Return the [X, Y] coordinate for the center point of the cell that contains the specified text.  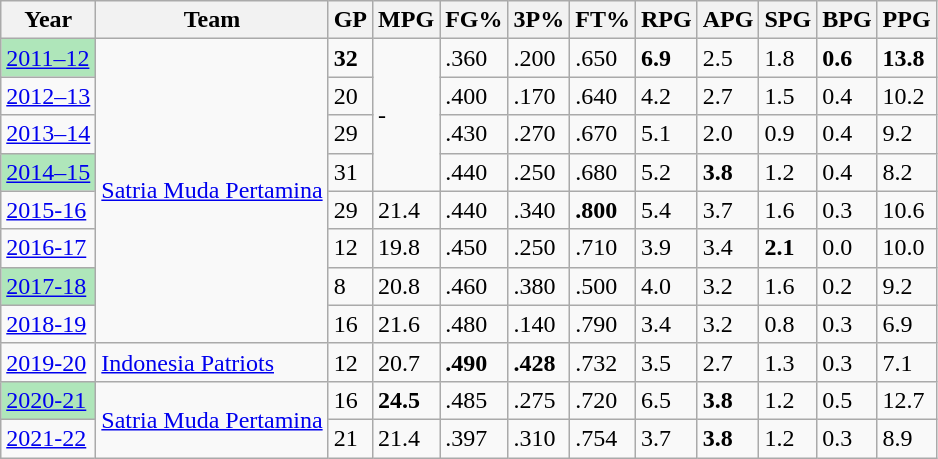
20 [350, 96]
20.7 [406, 362]
1.3 [788, 362]
2.5 [728, 58]
.485 [474, 400]
.680 [603, 172]
.380 [539, 286]
21.6 [406, 324]
.500 [603, 286]
FG% [474, 20]
.400 [474, 96]
7.1 [906, 362]
.754 [603, 438]
2017-18 [48, 286]
Year [48, 20]
6.5 [666, 400]
24.5 [406, 400]
SPG [788, 20]
BPG [847, 20]
2016-17 [48, 248]
2021-22 [48, 438]
2.1 [788, 248]
3.5 [666, 362]
.480 [474, 324]
5.4 [666, 210]
0.5 [847, 400]
MPG [406, 20]
2011–12 [48, 58]
3.9 [666, 248]
21 [350, 438]
0.6 [847, 58]
.340 [539, 210]
0.8 [788, 324]
3P% [539, 20]
.490 [474, 362]
2020-21 [48, 400]
GP [350, 20]
4.2 [666, 96]
10.6 [906, 210]
0.0 [847, 248]
2013–14 [48, 134]
4.0 [666, 286]
.720 [603, 400]
.732 [603, 362]
.640 [603, 96]
.270 [539, 134]
2012–13 [48, 96]
2019-20 [48, 362]
32 [350, 58]
.397 [474, 438]
19.8 [406, 248]
.710 [603, 248]
5.2 [666, 172]
.670 [603, 134]
.360 [474, 58]
.460 [474, 286]
12.7 [906, 400]
0.2 [847, 286]
2.0 [728, 134]
2014–15 [48, 172]
- [406, 115]
.200 [539, 58]
10.0 [906, 248]
1.8 [788, 58]
.450 [474, 248]
0.9 [788, 134]
8.2 [906, 172]
.428 [539, 362]
2018-19 [48, 324]
.430 [474, 134]
2015-16 [48, 210]
.310 [539, 438]
APG [728, 20]
.650 [603, 58]
5.1 [666, 134]
PPG [906, 20]
Indonesia Patriots [212, 362]
8 [350, 286]
.170 [539, 96]
13.8 [906, 58]
.140 [539, 324]
.275 [539, 400]
10.2 [906, 96]
Team [212, 20]
20.8 [406, 286]
8.9 [906, 438]
.800 [603, 210]
1.5 [788, 96]
RPG [666, 20]
31 [350, 172]
.790 [603, 324]
FT% [603, 20]
